For the text-containing cell, return its midpoint in [x, y] coordinate format. 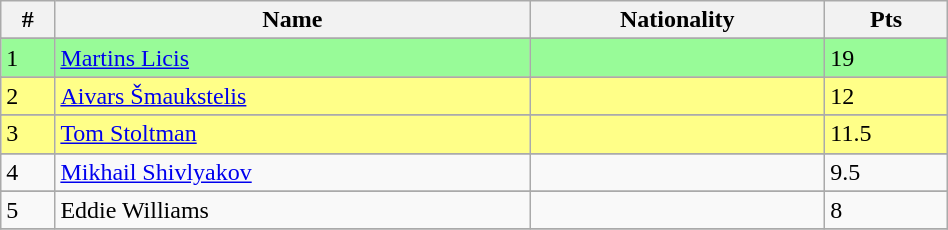
1 [28, 58]
Name [292, 20]
3 [28, 134]
Mikhail Shivlyakov [292, 172]
Eddie Williams [292, 210]
# [28, 20]
Martins Licis [292, 58]
19 [886, 58]
8 [886, 210]
5 [28, 210]
12 [886, 96]
11.5 [886, 134]
Aivars Šmaukstelis [292, 96]
Tom Stoltman [292, 134]
4 [28, 172]
9.5 [886, 172]
2 [28, 96]
Pts [886, 20]
Nationality [678, 20]
